Detect which cell encompasses the target text, then output its [X, Y] center coordinate. 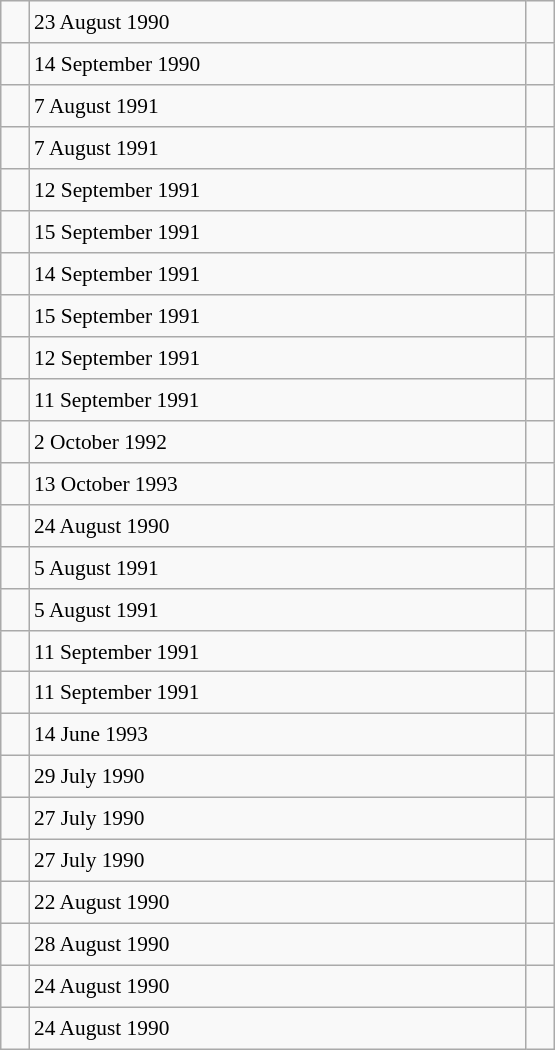
13 October 1993 [278, 483]
29 July 1990 [278, 777]
2 October 1992 [278, 441]
14 September 1991 [278, 274]
22 August 1990 [278, 903]
14 June 1993 [278, 735]
28 August 1990 [278, 945]
14 September 1990 [278, 64]
23 August 1990 [278, 22]
